Scan for the cell matching the given text and deliver its (x, y) coordinate at center. 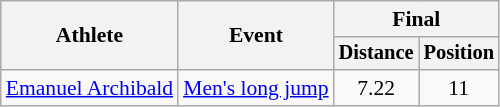
Position (459, 54)
Event (256, 36)
Men's long jump (256, 88)
7.22 (376, 88)
Emanuel Archibald (90, 88)
11 (459, 88)
Final (416, 19)
Distance (376, 54)
Athlete (90, 36)
